Search for the cell housing the specified text and yield its (X, Y) center coordinate. 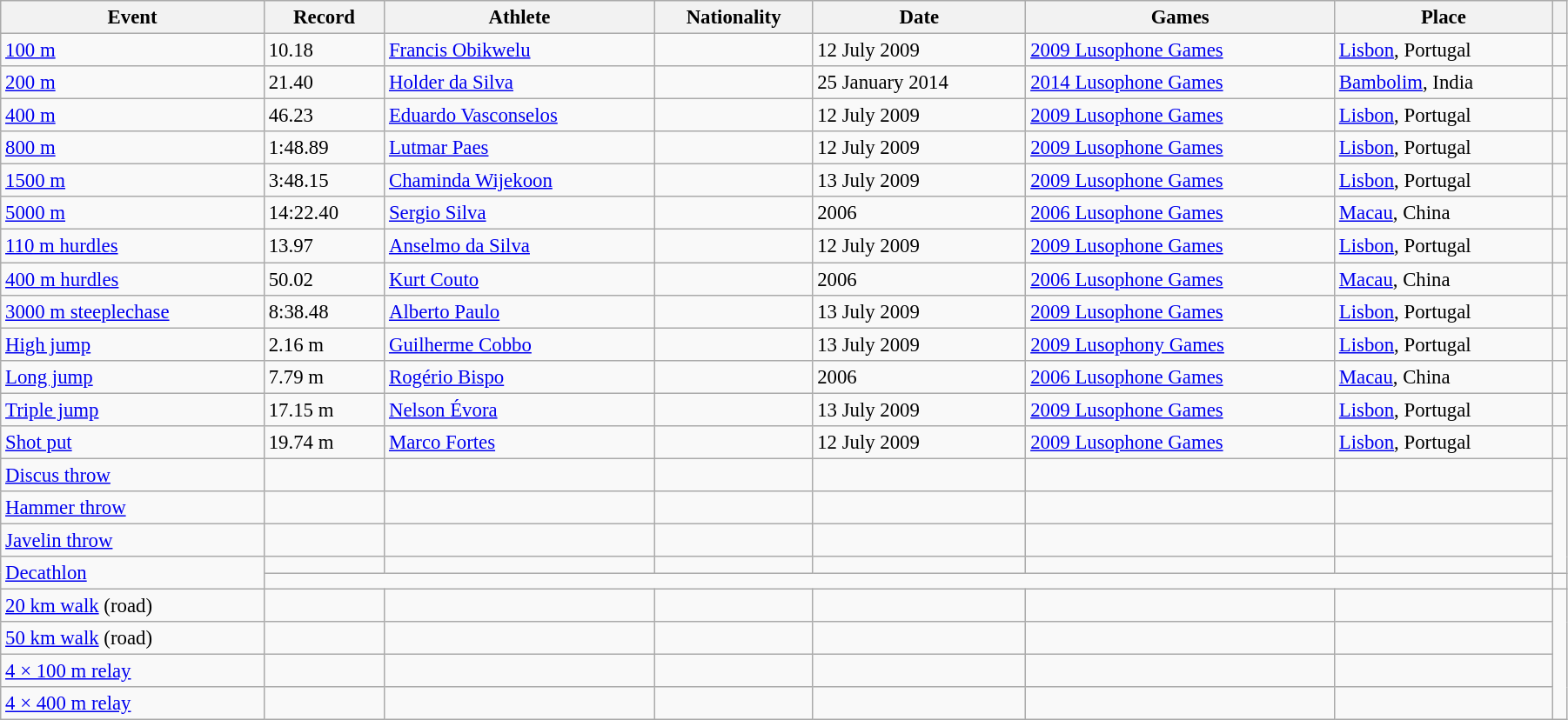
3:48.15 (324, 181)
Decathlon (132, 573)
Eduardo Vasconselos (520, 116)
Nationality (734, 17)
Francis Obikwelu (520, 50)
2009 Lusophony Games (1180, 344)
21.40 (324, 83)
Alberto Paulo (520, 311)
50.02 (324, 279)
14:22.40 (324, 213)
Sergio Silva (520, 213)
Holder da Silva (520, 83)
Athlete (520, 17)
1500 m (132, 181)
Triple jump (132, 410)
Lutmar Paes (520, 148)
4 × 100 m relay (132, 671)
Kurt Couto (520, 279)
100 m (132, 50)
Chaminda Wijekoon (520, 181)
25 January 2014 (919, 83)
3000 m steeplechase (132, 311)
2014 Lusophone Games (1180, 83)
Bambolim, India (1443, 83)
Record (324, 17)
10.18 (324, 50)
400 m (132, 116)
Rogério Bispo (520, 377)
50 km walk (road) (132, 638)
4 × 400 m relay (132, 703)
Discus throw (132, 475)
800 m (132, 148)
Event (132, 17)
Hammer throw (132, 508)
13.97 (324, 246)
Guilherme Cobbo (520, 344)
Marco Fortes (520, 443)
Nelson Évora (520, 410)
5000 m (132, 213)
200 m (132, 83)
Long jump (132, 377)
17.15 m (324, 410)
46.23 (324, 116)
1:48.89 (324, 148)
Date (919, 17)
Anselmo da Silva (520, 246)
19.74 m (324, 443)
20 km walk (road) (132, 606)
2.16 m (324, 344)
7.79 m (324, 377)
400 m hurdles (132, 279)
Games (1180, 17)
8:38.48 (324, 311)
Javelin throw (132, 540)
High jump (132, 344)
Shot put (132, 443)
110 m hurdles (132, 246)
Place (1443, 17)
